Output the (x, y) coordinate of the center of the cell containing the given text.  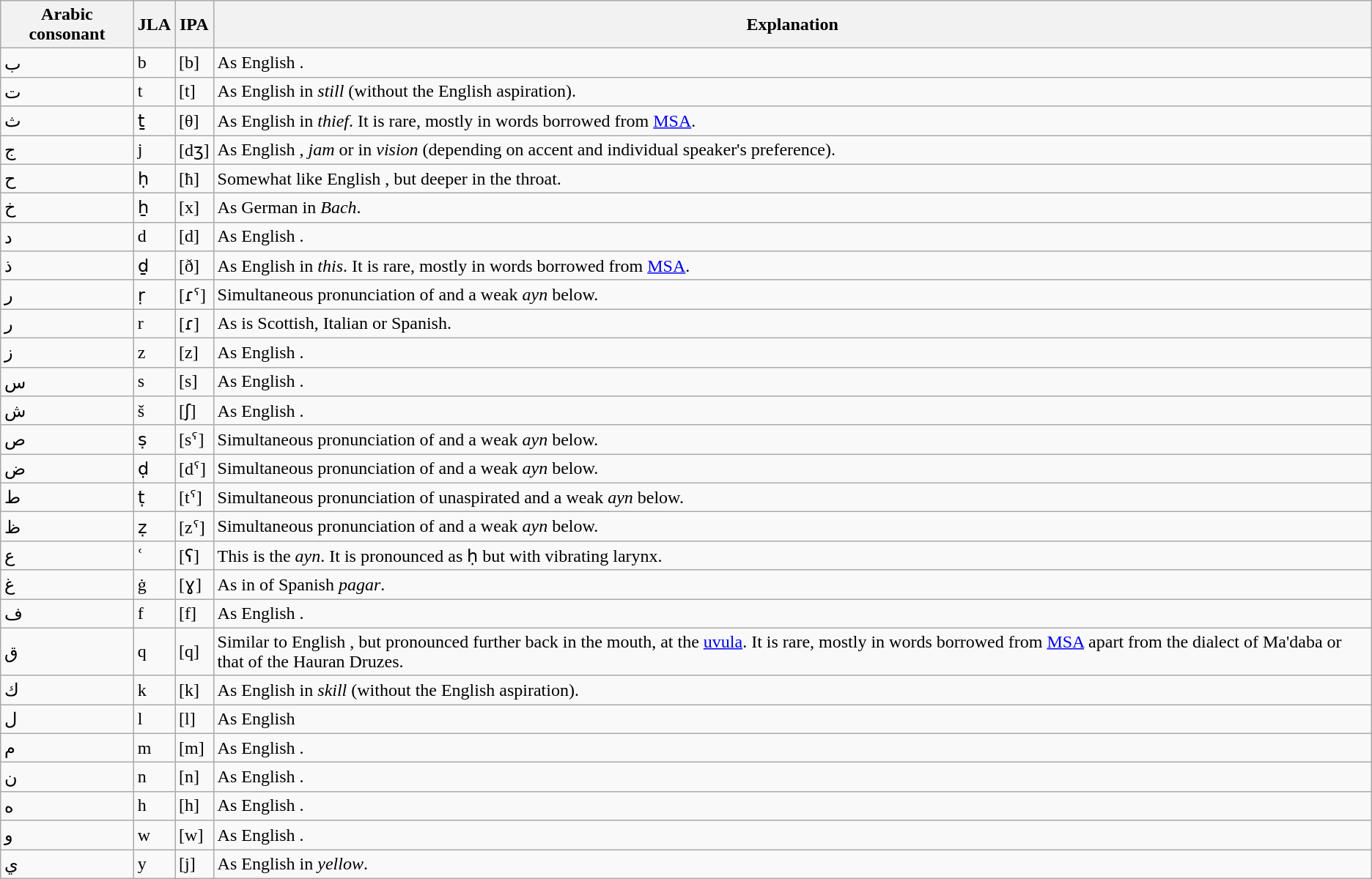
[dˤ] (195, 469)
ح (67, 179)
As in of Spanish pagar. (792, 585)
ʿ (154, 555)
As English in this. It is rare, mostly in words borrowed from MSA. (792, 266)
[ɾ] (195, 324)
[ʃ] (195, 411)
ظ (67, 527)
د (67, 237)
[q] (195, 652)
This is the ayn. It is pronounced as ḥ but with vibrating larynx. (792, 555)
ع (67, 555)
d (154, 237)
[s] (195, 382)
[t] (195, 92)
[l] (195, 719)
t (154, 92)
ẓ (154, 527)
ġ (154, 585)
ḥ (154, 179)
Simultaneous pronunciation of unaspirated and a weak ayn below. (792, 497)
[x] (195, 208)
[tˤ] (195, 497)
As English in yellow. (792, 864)
y (154, 864)
ṣ (154, 439)
ذ (67, 266)
ج (67, 149)
As English in thief. It is rare, mostly in words borrowed from MSA. (792, 121)
ن (67, 777)
r (154, 324)
l (154, 719)
ṯ (154, 121)
b (154, 63)
[θ] (195, 121)
ز (67, 352)
As English in skill (without the English aspiration). (792, 690)
ب (67, 63)
ت (67, 92)
[k] (195, 690)
As German in Bach. (792, 208)
[ð] (195, 266)
ẖ (154, 208)
[sˤ] (195, 439)
Explanation (792, 25)
[ʕ] (195, 555)
غ (67, 585)
س (67, 382)
ق (67, 652)
ط (67, 497)
م (67, 748)
ل (67, 719)
[ɾˤ] (195, 294)
As English (792, 719)
ك (67, 690)
As English in still (without the English aspiration). (792, 92)
JLA (154, 25)
[w] (195, 835)
ḏ (154, 266)
As is Scottish, Italian or Spanish. (792, 324)
ṛ (154, 294)
As English , jam or in vision (depending on accent and individual speaker's preference). (792, 149)
ḍ (154, 469)
ي (67, 864)
w (154, 835)
[z] (195, 352)
[dʒ] (195, 149)
[ɣ] (195, 585)
ف (67, 614)
n (154, 777)
ض (67, 469)
z (154, 352)
q (154, 652)
[b] (195, 63)
ش (67, 411)
ṭ (154, 497)
[m] (195, 748)
m (154, 748)
[j] (195, 864)
[d] (195, 237)
ه (67, 806)
[n] (195, 777)
[zˤ] (195, 527)
f (154, 614)
ث (67, 121)
[h] (195, 806)
j (154, 149)
Somewhat like English , but deeper in the throat. (792, 179)
IPA (195, 25)
š (154, 411)
h (154, 806)
[ħ] (195, 179)
و (67, 835)
Arabic consonant (67, 25)
خ (67, 208)
[f] (195, 614)
s (154, 382)
k (154, 690)
ص (67, 439)
